Search for the cell housing the specified text and yield its [x, y] center coordinate. 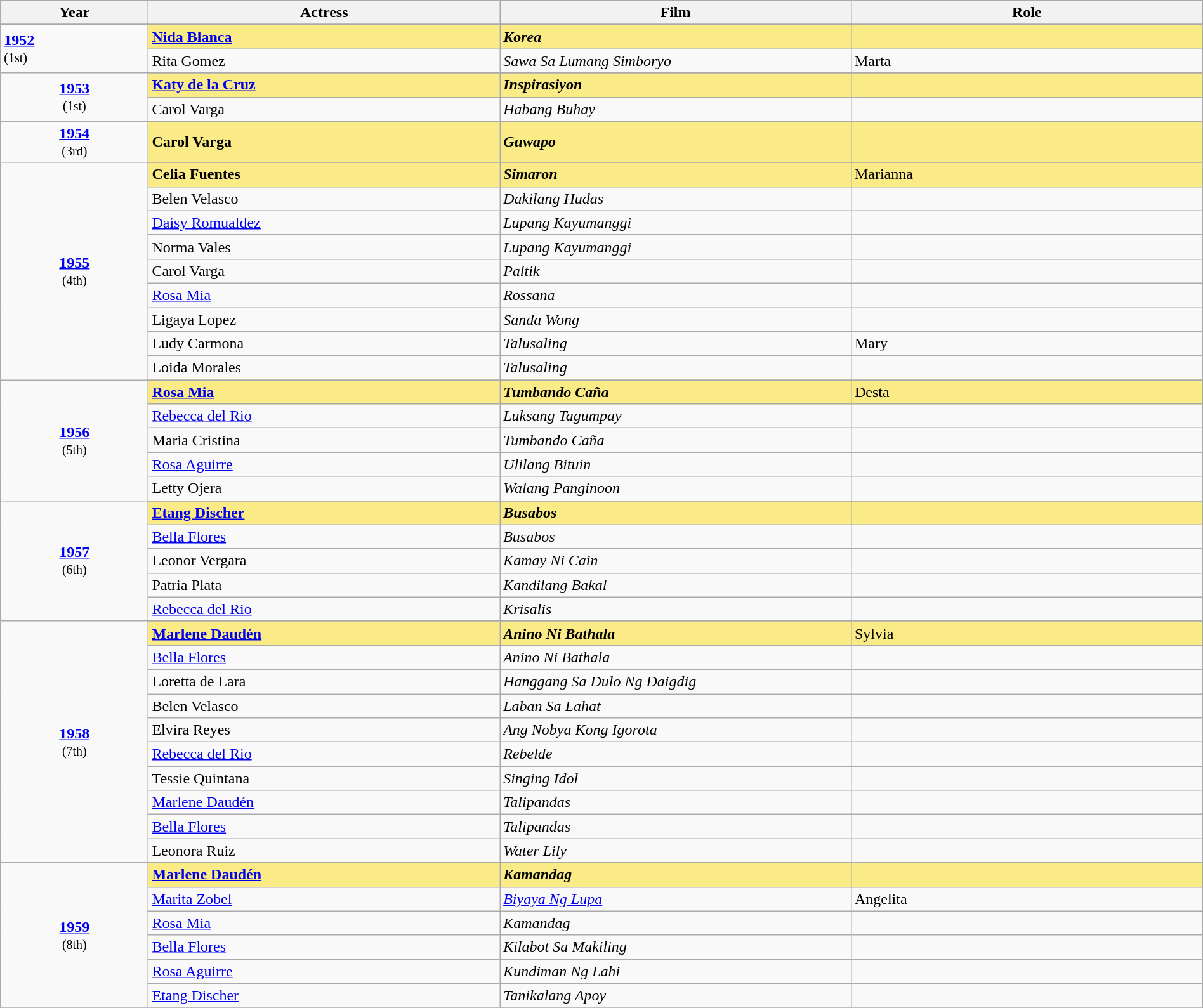
Leonor Vergara [324, 561]
Film [676, 13]
Tessie Quintana [324, 778]
Ang Nobya Kong Igorota [676, 730]
Sanda Wong [676, 319]
Tanikalang Apoy [676, 995]
Kilabot Sa Makiling [676, 947]
Simaron [676, 174]
Leonora Ruiz [324, 851]
Celia Fuentes [324, 174]
1955(4th) [75, 272]
Guwapo [676, 142]
Kundiman Ng Lahi [676, 971]
Elvira Reyes [324, 730]
Korea [676, 37]
Laban Sa Lahat [676, 706]
Ligaya Lopez [324, 319]
Norma Vales [324, 247]
Sawa Sa Lumang Simboryo [676, 61]
Angelita [1027, 899]
1959(8th) [75, 935]
Ulilang Bituin [676, 464]
Habang Buhay [676, 109]
Role [1027, 13]
Actress [324, 13]
Water Lily [676, 851]
Inspirasiyon [676, 85]
Ludy Carmona [324, 344]
Kandilang Bakal [676, 585]
Marita Zobel [324, 899]
Kamay Ni Cain [676, 561]
Patria Plata [324, 585]
1957(6th) [75, 561]
1958(7th) [75, 742]
Loida Morales [324, 368]
1954(3rd) [75, 142]
Marta [1027, 61]
Year [75, 13]
Rita Gomez [324, 61]
Biyaya Ng Lupa [676, 899]
Singing Idol [676, 778]
Marianna [1027, 174]
Dakilang Hudas [676, 199]
Mary [1027, 344]
Rossana [676, 295]
Katy de la Cruz [324, 85]
1952(1st) [75, 49]
1953(1st) [75, 97]
Rebelde [676, 754]
1956(5th) [75, 440]
Letty Ojera [324, 488]
Loretta de Lara [324, 681]
Daisy Romualdez [324, 223]
Paltik [676, 271]
Nida Blanca [324, 37]
Maria Cristina [324, 440]
Krisalis [676, 609]
Walang Panginoon [676, 488]
Hanggang Sa Dulo Ng Daigdig [676, 681]
Desta [1027, 392]
Luksang Tagumpay [676, 416]
Sylvia [1027, 633]
